For the text-containing cell, return its midpoint in (x, y) coordinate format. 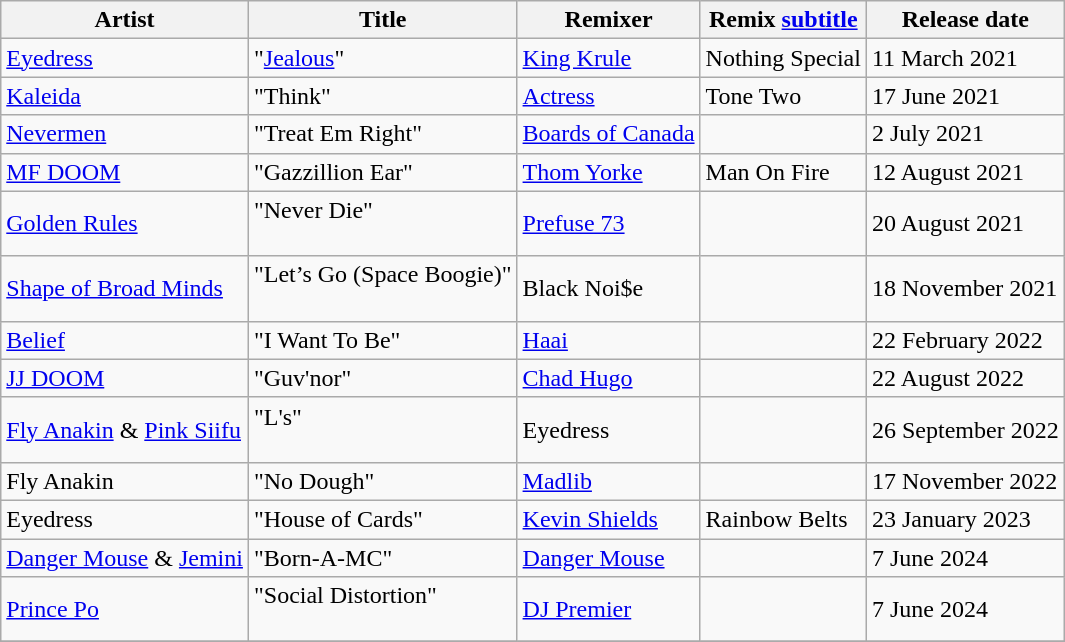
"Think" (382, 96)
Prefuse 73 (608, 224)
Prince Po (125, 610)
DJ Premier (608, 610)
Boards of Canada (608, 134)
"I Want To Be" (382, 340)
Release date (965, 20)
12 August 2021 (965, 172)
"Let’s Go (Space Boogie)" (382, 288)
Golden Rules (125, 224)
Haai (608, 340)
20 August 2021 (965, 224)
Fly Anakin & Pink Siifu (125, 430)
Nevermen (125, 134)
"No Dough" (382, 481)
Belief (125, 340)
22 August 2022 (965, 378)
King Krule (608, 58)
Artist (125, 20)
Madlib (608, 481)
Nothing Special (783, 58)
Actress (608, 96)
Rainbow Belts (783, 519)
"L's" (382, 430)
"Treat Em Right" (382, 134)
Black Noi$e (608, 288)
Danger Mouse (608, 557)
"Guv'nor" (382, 378)
"Born-A-MC" (382, 557)
Kevin Shields (608, 519)
MF DOOM (125, 172)
Man On Fire (783, 172)
Fly Anakin (125, 481)
"House of Cards" (382, 519)
Remix subtitle (783, 20)
26 September 2022 (965, 430)
Kaleida (125, 96)
"Social Distortion" (382, 610)
"Never Die" (382, 224)
Shape of Broad Minds (125, 288)
Title (382, 20)
Tone Two (783, 96)
11 March 2021 (965, 58)
18 November 2021 (965, 288)
Remixer (608, 20)
JJ DOOM (125, 378)
Chad Hugo (608, 378)
"Jealous" (382, 58)
Danger Mouse & Jemini (125, 557)
17 June 2021 (965, 96)
"Gazzillion Ear" (382, 172)
23 January 2023 (965, 519)
17 November 2022 (965, 481)
22 February 2022 (965, 340)
2 July 2021 (965, 134)
Thom Yorke (608, 172)
